Locate the cell with the specified text and output its [X, Y] center coordinate. 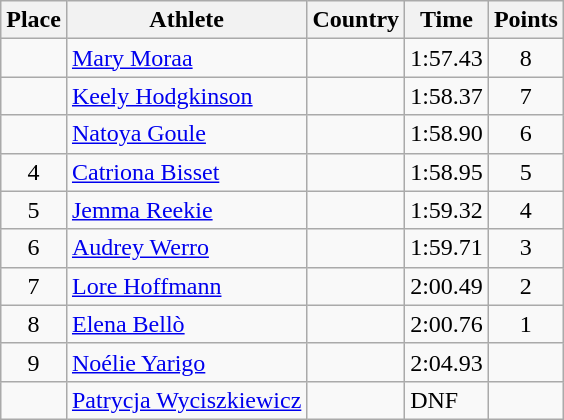
Patrycja Wyciszkiewicz [186, 400]
Athlete [186, 20]
Keely Hodgkinson [186, 96]
Mary Moraa [186, 58]
1:59.32 [447, 210]
Noélie Yarigo [186, 362]
9 [34, 362]
3 [526, 248]
Points [526, 20]
Catriona Bisset [186, 172]
1:58.95 [447, 172]
2:00.49 [447, 286]
2:00.76 [447, 324]
Place [34, 20]
2 [526, 286]
Audrey Werro [186, 248]
Time [447, 20]
1:57.43 [447, 58]
Natoya Goule [186, 134]
2:04.93 [447, 362]
1 [526, 324]
1:58.90 [447, 134]
Elena Bellò [186, 324]
Jemma Reekie [186, 210]
Lore Hoffmann [186, 286]
Country [356, 20]
DNF [447, 400]
1:59.71 [447, 248]
1:58.37 [447, 96]
